Determine the (x, y) coordinate at the center of the cell enclosing the given text.  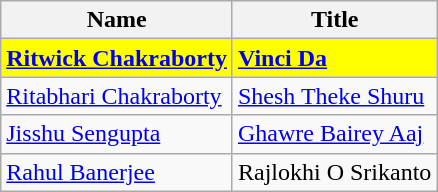
Shesh Theke Shuru (334, 96)
Ritabhari Chakraborty (117, 96)
Jisshu Sengupta (117, 134)
Ritwick Chakraborty (117, 58)
Vinci Da (334, 58)
Rahul Banerjee (117, 172)
Ghawre Bairey Aaj (334, 134)
Name (117, 20)
Rajlokhi O Srikanto (334, 172)
Title (334, 20)
